Extract the [x, y] coordinate from the center of the cell holding the provided text.  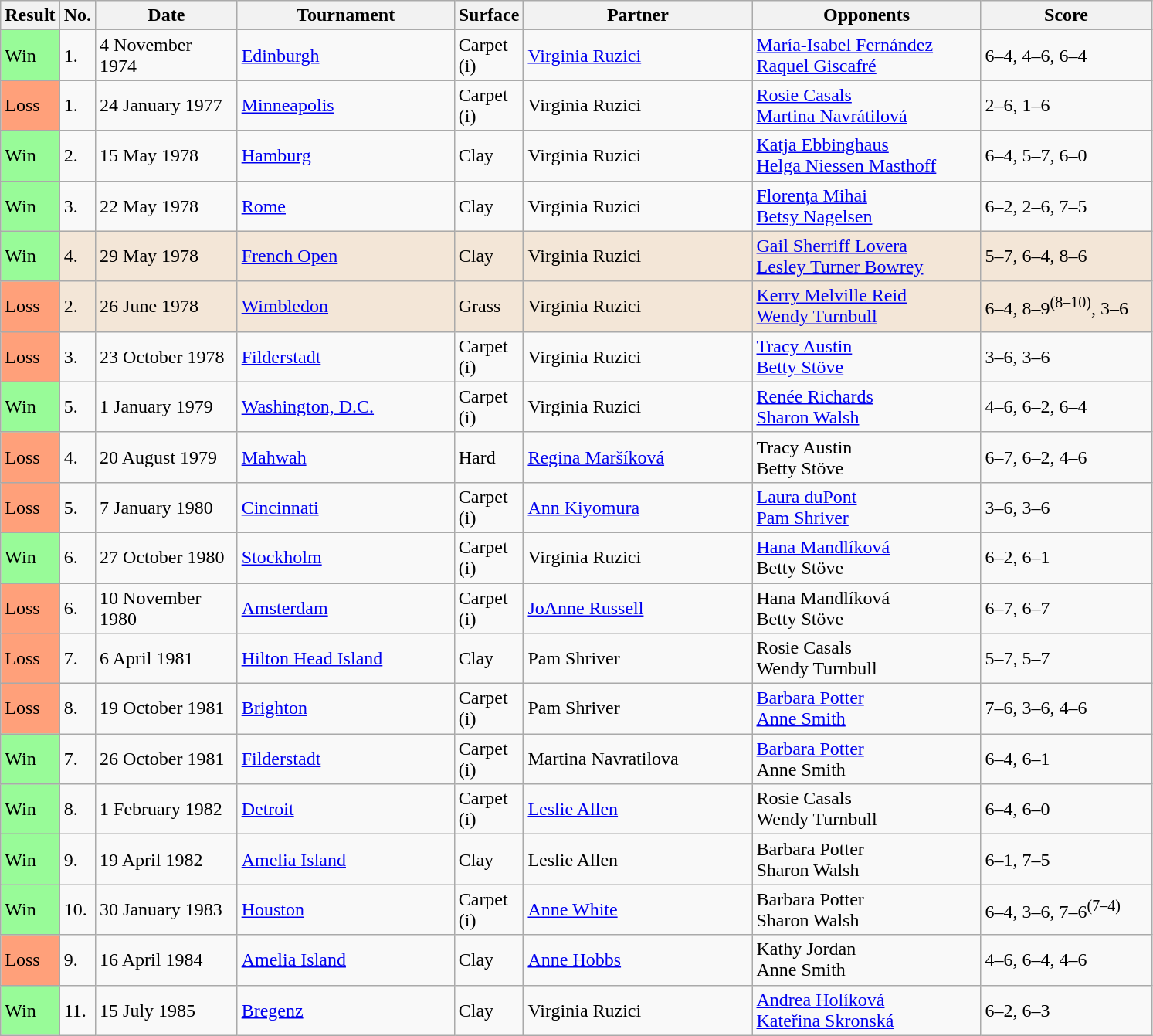
Detroit [346, 810]
7 January 1980 [167, 507]
6–7, 6–2, 4–6 [1066, 457]
7–6, 3–6, 4–6 [1066, 709]
6–2, 2–6, 7–5 [1066, 206]
6–2, 6–1 [1066, 558]
Cincinnati [346, 507]
10 November 1980 [167, 607]
Opponents [866, 15]
María-Isabel Fernández Raquel Giscafré [866, 56]
5–7, 6–4, 8–6 [1066, 256]
27 October 1980 [167, 558]
6–4, 3–6, 7–6(7–4) [1066, 910]
Laura duPont Pam Shriver [866, 507]
20 August 1979 [167, 457]
Florența Mihai Betsy Nagelsen [866, 206]
Tournament [346, 15]
15 May 1978 [167, 156]
Rome [346, 206]
6–4, 6–0 [1066, 810]
Hamburg [346, 156]
Anne Hobbs [638, 960]
Renée Richards Sharon Walsh [866, 406]
Date [167, 15]
1 January 1979 [167, 406]
JoAnne Russell [638, 607]
5–7, 5–7 [1066, 658]
6 April 1981 [167, 658]
6–4, 8–9(8–10), 3–6 [1066, 306]
Minneapolis [346, 105]
Katja Ebbinghaus Helga Niessen Masthoff [866, 156]
Regina Maršíková [638, 457]
16 April 1984 [167, 960]
Mahwah [346, 457]
6–1, 7–5 [1066, 859]
2–6, 1–6 [1066, 105]
Grass [489, 306]
Martina Navratilova [638, 759]
Kathy Jordan Anne Smith [866, 960]
Surface [489, 15]
Bregenz [346, 1011]
Washington, D.C. [346, 406]
30 January 1983 [167, 910]
Hard [489, 457]
19 October 1981 [167, 709]
Ann Kiyomura [638, 507]
Anne White [638, 910]
24 January 1977 [167, 105]
Brighton [346, 709]
6–4, 6–1 [1066, 759]
Kerry Melville Reid Wendy Turnbull [866, 306]
4–6, 6–4, 4–6 [1066, 960]
23 October 1978 [167, 357]
11. [77, 1011]
26 June 1978 [167, 306]
Rosie Casals Martina Navrátilová [866, 105]
No. [77, 15]
Andrea Holíková Kateřina Skronská [866, 1011]
4 November 1974 [167, 56]
Wimbledon [346, 306]
1 February 1982 [167, 810]
22 May 1978 [167, 206]
Amsterdam [346, 607]
Stockholm [346, 558]
French Open [346, 256]
26 October 1981 [167, 759]
15 July 1985 [167, 1011]
10. [77, 910]
Houston [346, 910]
Score [1066, 15]
Result [30, 15]
Partner [638, 15]
Gail Sherriff Lovera Lesley Turner Bowrey [866, 256]
6–4, 5–7, 6–0 [1066, 156]
6–4, 4–6, 6–4 [1066, 56]
19 April 1982 [167, 859]
6–2, 6–3 [1066, 1011]
29 May 1978 [167, 256]
Edinburgh [346, 56]
Hilton Head Island [346, 658]
6–7, 6–7 [1066, 607]
4–6, 6–2, 6–4 [1066, 406]
